Return the (x, y) coordinate for the center point of the cell that contains the specified text.  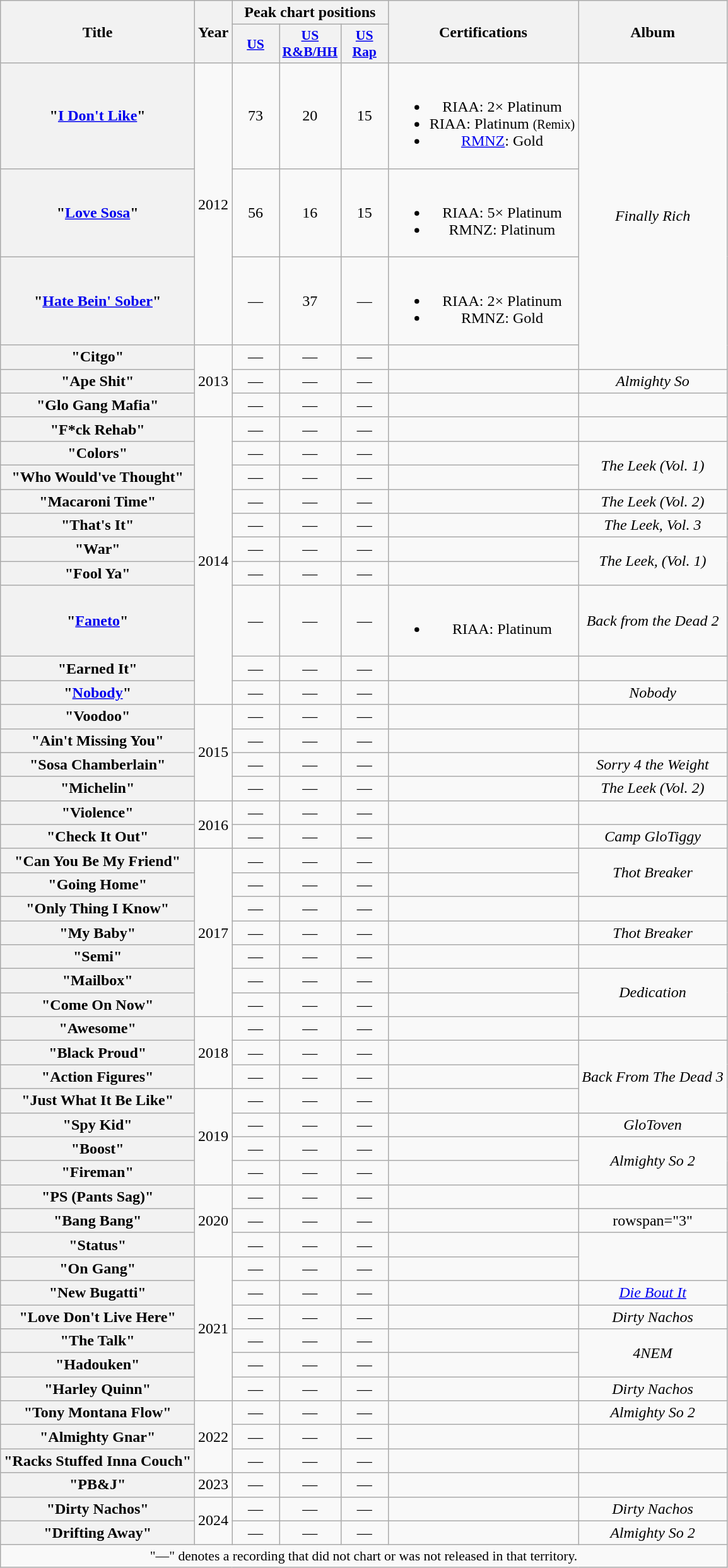
"Faneto" (98, 621)
"I Don't Like" (98, 116)
Title (98, 32)
USRap (365, 44)
"Fool Ya" (98, 573)
"Who Would've Thought" (98, 477)
"Harley Quinn" (98, 1389)
2022 (213, 1437)
37 (310, 301)
"Action Figures" (98, 1077)
"Can You Be My Friend" (98, 860)
The Leek, (Vol. 1) (652, 561)
Album (652, 32)
"Violence" (98, 812)
"Love Don't Live Here" (98, 1316)
"War" (98, 549)
2023 (213, 1485)
Sorry 4 the Weight (652, 764)
"Spy Kid" (98, 1125)
Almighty So (652, 381)
Certifications (483, 32)
"PS (Pants Sag)" (98, 1196)
Peak chart positions (310, 13)
The Leek (Vol. 1) (652, 465)
"Black Proud" (98, 1053)
"F*ck Rehab" (98, 429)
The Leek, Vol. 3 (652, 525)
"The Talk" (98, 1341)
"Nobody" (98, 693)
56 (256, 213)
16 (310, 213)
Finally Rich (652, 216)
RIAA: 2× PlatinumRIAA: Platinum (Remix)RMNZ: Gold (483, 116)
"Almighty Gnar" (98, 1437)
Die Bout It (652, 1292)
Year (213, 32)
"Tony Montana Flow" (98, 1413)
2020 (213, 1220)
"Hate Bein' Sober" (98, 301)
Back From The Dead 3 (652, 1077)
2017 (213, 932)
"Only Thing I Know" (98, 908)
"New Bugatti" (98, 1292)
"Semi" (98, 957)
"Fireman" (98, 1173)
"PB&J" (98, 1485)
"Bang Bang" (98, 1220)
2015 (213, 752)
Back from the Dead 2 (652, 621)
USR&B/HH (310, 44)
"Come On Now" (98, 1005)
RIAA: Platinum (483, 621)
Camp GloTiggy (652, 836)
"Michelin" (98, 788)
"Check It Out" (98, 836)
"Ain't Missing You" (98, 740)
"Macaroni Time" (98, 501)
"On Gang" (98, 1268)
2016 (213, 824)
RIAA: 2× PlatinumRMNZ: Gold (483, 301)
"Racks Stuffed Inna Couch" (98, 1461)
2012 (213, 204)
"Ape Shit" (98, 381)
20 (310, 116)
2013 (213, 381)
"Boost" (98, 1149)
Dedication (652, 993)
2014 (213, 561)
RIAA: 5× PlatinumRMNZ: Platinum (483, 213)
73 (256, 116)
2019 (213, 1137)
"Mailbox" (98, 981)
"My Baby" (98, 933)
2021 (213, 1328)
"Drifting Away" (98, 1533)
"Earned It" (98, 669)
"Glo Gang Mafia" (98, 405)
"Colors" (98, 453)
"Going Home" (98, 884)
"Love Sosa" (98, 213)
rowspan="3" (652, 1220)
"That's It" (98, 525)
"Awesome" (98, 1029)
"Sosa Chamberlain" (98, 764)
2024 (213, 1521)
"—" denotes a recording that did not chart or was not released in that territory. (364, 1556)
"Voodoo" (98, 717)
2018 (213, 1053)
"Citgo" (98, 357)
"Just What It Be Like" (98, 1101)
GloToven (652, 1125)
"Dirty Nachos" (98, 1509)
Nobody (652, 693)
"Hadouken" (98, 1365)
"Status" (98, 1244)
US (256, 44)
4NEM (652, 1353)
